Search for the cell housing the specified text and yield its [x, y] center coordinate. 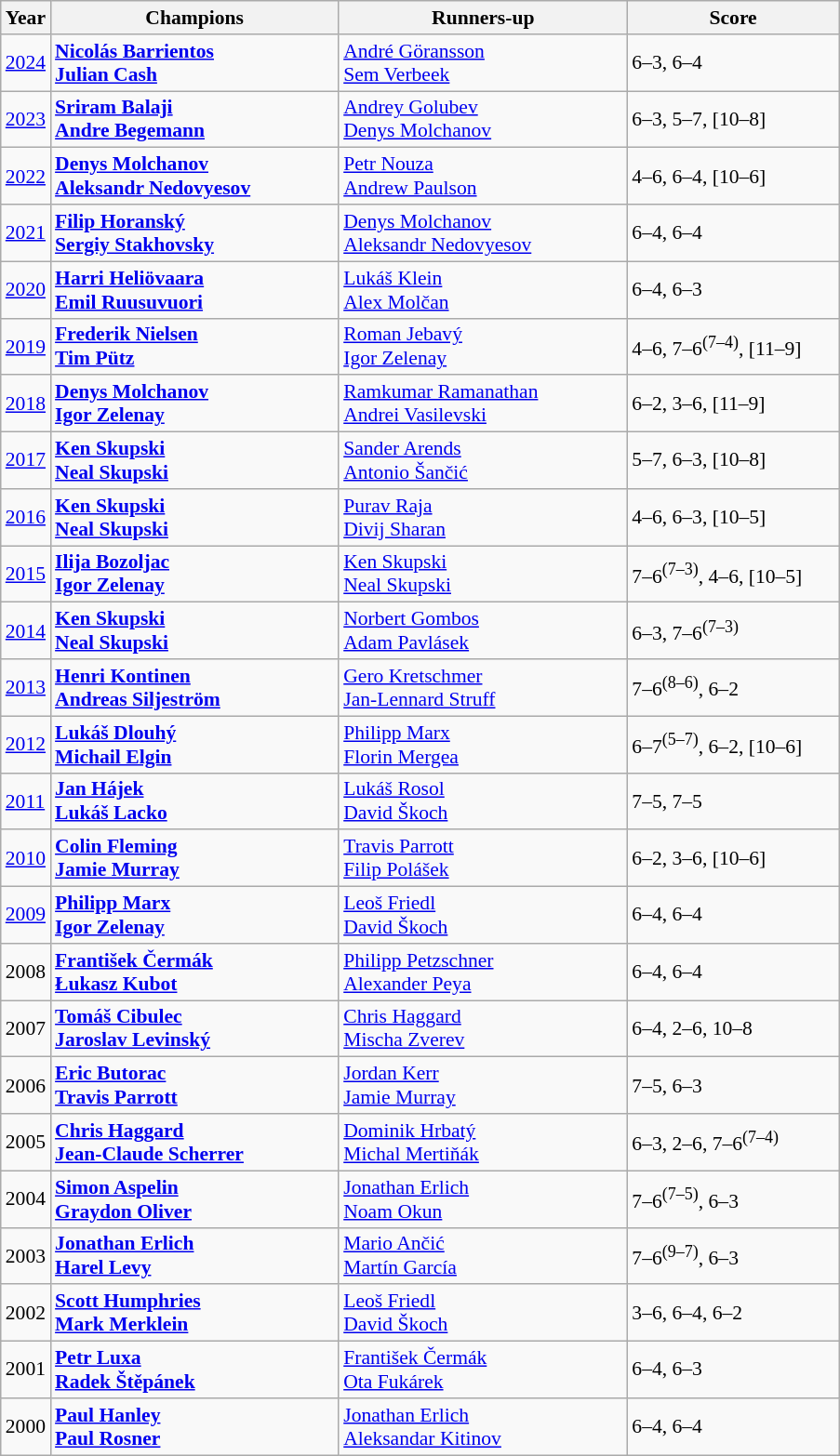
6–4, 2–6, 10–8 [733, 1028]
Chris Haggard Jean-Claude Scherrer [194, 1142]
7–6(7–5), 6–3 [733, 1199]
2002 [26, 1313]
6–7(5–7), 6–2, [10–6] [733, 744]
Purav Raja Divij Sharan [483, 517]
4–6, 6–4, [10–6] [733, 177]
Philipp Marx Florin Mergea [483, 744]
Eric Butorac Travis Parrott [194, 1086]
Chris Haggard Mischa Zverev [483, 1028]
Sander Arends Antonio Šančić [483, 461]
Philipp Petzschner Alexander Peya [483, 973]
Jonathan Erlich Harel Levy [194, 1255]
2021 [26, 232]
2001 [26, 1370]
Travis Parrott Filip Polášek [483, 859]
6–3, 7–6(7–3) [733, 630]
Harri Heliövaara Emil Ruusuvuori [194, 290]
2023 [26, 119]
Year [26, 18]
2017 [26, 461]
Paul Hanley Paul Rosner [194, 1426]
Jonathan Erlich Noam Okun [483, 1199]
Frederik Nielsen Tim Pütz [194, 346]
Jonathan Erlich Aleksandar Kitinov [483, 1426]
Colin Fleming Jamie Murray [194, 859]
7–5, 7–5 [733, 801]
2010 [26, 859]
Norbert Gombos Adam Pavlásek [483, 630]
2009 [26, 915]
6–3, 6–4 [733, 63]
5–7, 6–3, [10–8] [733, 461]
Nicolás Barrientos Julian Cash [194, 63]
Dominik Hrbatý Michal Mertiňák [483, 1142]
6–3, 2–6, 7–6(7–4) [733, 1142]
2008 [26, 973]
Jan Hájek Lukáš Lacko [194, 801]
Scott Humphries Mark Merklein [194, 1313]
7–6(8–6), 6–2 [733, 688]
Jordan Kerr Jamie Murray [483, 1086]
Runners-up [483, 18]
František Čermák Ota Fukárek [483, 1370]
Lukáš Dlouhý Michail Elgin [194, 744]
7–6(9–7), 6–3 [733, 1255]
Sriram Balaji Andre Begemann [194, 119]
2004 [26, 1199]
2003 [26, 1255]
Henri Kontinen Andreas Siljeström [194, 688]
2016 [26, 517]
Gero Kretschmer Jan-Lennard Struff [483, 688]
Filip Horanský Sergiy Stakhovsky [194, 232]
Ramkumar Ramanathan Andrei Vasilevski [483, 404]
2022 [26, 177]
2015 [26, 575]
2000 [26, 1426]
7–5, 6–3 [733, 1086]
Score [733, 18]
2014 [26, 630]
4–6, 6–3, [10–5] [733, 517]
František Čermák Łukasz Kubot [194, 973]
2012 [26, 744]
6–2, 3–6, [10–6] [733, 859]
2005 [26, 1142]
7–6(7–3), 4–6, [10–5] [733, 575]
Simon Aspelin Graydon Oliver [194, 1199]
2013 [26, 688]
Champions [194, 18]
Andrey Golubev Denys Molchanov [483, 119]
3–6, 6–4, 6–2 [733, 1313]
4–6, 7–6(7–4), [11–9] [733, 346]
2011 [26, 801]
6–3, 5–7, [10–8] [733, 119]
Roman Jebavý Igor Zelenay [483, 346]
2020 [26, 290]
André Göransson Sem Verbeek [483, 63]
6–2, 3–6, [11–9] [733, 404]
2007 [26, 1028]
Philipp Marx Igor Zelenay [194, 915]
Tomáš Cibulec Jaroslav Levinský [194, 1028]
Petr Luxa Radek Štěpánek [194, 1370]
2018 [26, 404]
2019 [26, 346]
Mario Ančić Martín García [483, 1255]
Petr Nouza Andrew Paulson [483, 177]
Denys Molchanov Igor Zelenay [194, 404]
2024 [26, 63]
Ilija Bozoljac Igor Zelenay [194, 575]
2006 [26, 1086]
Lukáš Klein Alex Molčan [483, 290]
Lukáš Rosol David Škoch [483, 801]
